Search for the cell housing the specified text and yield its [x, y] center coordinate. 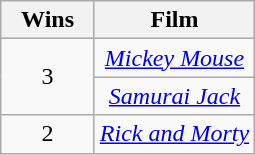
2 [48, 134]
3 [48, 77]
Mickey Mouse [174, 58]
Film [174, 20]
Rick and Morty [174, 134]
Samurai Jack [174, 96]
Wins [48, 20]
